Return [x, y] of the center of cell containing provided text 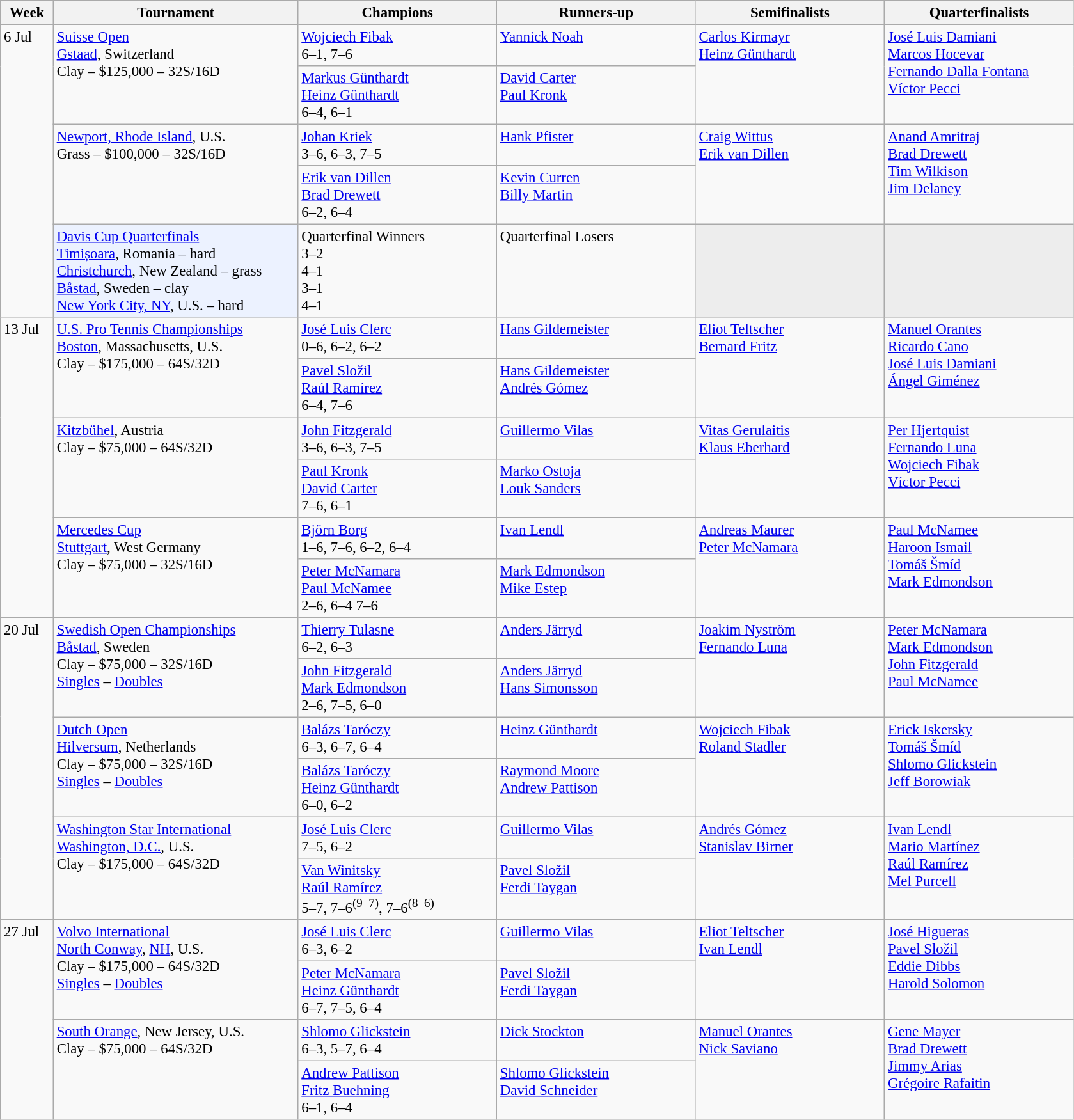
Week [27, 13]
Peter McNamara Paul McNamee 2–6, 6–4 7–6 [398, 588]
Volvo International North Conway, NH, U.S. Clay – $175,000 – 64S/32D Singles – Doubles [175, 970]
Dick Stockton [596, 1040]
Quarterfinalists [979, 13]
John Fitzgerald Mark Edmondson 2–6, 7–5, 6–0 [398, 688]
South Orange, New Jersey, U.S. Clay – $75,000 – 64S/32D [175, 1069]
Semifinalists [790, 13]
Kevin Curren Billy Martin [596, 195]
Ivan Lendl Mario Martínez Raúl Ramírez Mel Purcell [979, 869]
Heinz Günthardt [596, 738]
Paul Kronk David Carter 7–6, 6–1 [398, 488]
John Fitzgerald 3–6, 6–3, 7–5 [398, 439]
José Luis Damiani Marcos Hocevar Fernando Dalla Fontana Víctor Pecci [979, 75]
Wojciech Fibak 6–1, 7–6 [398, 46]
Anand Amritraj Brad Drewett Tim Wilkison Jim Delaney [979, 175]
Per Hjertquist Fernando Luna Wojciech Fibak Víctor Pecci [979, 468]
Erik van Dillen Brad Drewett 6–2, 6–4 [398, 195]
Balázs Taróczy Heinz Günthardt 6–0, 6–2 [398, 788]
Peter McNamara Heinz Günthardt 6–7, 7–5, 6–4 [398, 991]
Suisse OpenGstaad, Switzerland Clay – $125,000 – 32S/16D [175, 75]
Davis Cup Quarterfinals Timișoara, Romania – hardChristchurch, New Zealand – grass Båstad, Sweden – clayNew York City, NY, U.S. – hard [175, 271]
José Higueras Pavel Složil Eddie Dibbs Harold Solomon [979, 970]
Yannick Noah [596, 46]
Swedish Open Championships Båstad, Sweden Clay – $75,000 – 32S/16D Singles – Doubles [175, 667]
Joakim Nyström Fernando Luna [790, 667]
Newport, Rhode Island, U.S. Grass – $100,000 – 32S/16D [175, 175]
Anders Järryd Hans Simonsson [596, 688]
Andrew Pattison Fritz Buehning 6–1, 6–4 [398, 1091]
Peter McNamara Mark Edmondson John Fitzgerald Paul McNamee [979, 667]
Thierry Tulasne 6–2, 6–3 [398, 638]
Quarterfinal Winners 3–2 4–1 3–1 4–1 [398, 271]
Gene Mayer Brad Drewett Jimmy Arias Grégoire Rafaitin [979, 1069]
Balázs Taróczy 6–3, 6–7, 6–4 [398, 738]
Markus Günthardt Heinz Günthardt 6–4, 6–1 [398, 95]
Johan Kriek 3–6, 6–3, 7–5 [398, 146]
13 Jul [27, 467]
Champions [398, 13]
Wojciech Fibak Roland Stadler [790, 767]
David Carter Paul Kronk [596, 95]
Pavel Složil Raúl Ramírez 6–4, 7–6 [398, 388]
Eliot Teltscher Ivan Lendl [790, 970]
Manuel Orantes Ricardo Cano José Luis Damiani Ángel Giménez [979, 367]
José Luis Clerc 0–6, 6–2, 6–2 [398, 338]
Hans Gildemeister [596, 338]
Björn Borg 1–6, 7–6, 6–2, 6–4 [398, 539]
Kitzbühel, Austria Clay – $75,000 – 64S/32D [175, 468]
Carlos Kirmayr Heinz Günthardt [790, 75]
Shlomo Glickstein 6–3, 5–7, 6–4 [398, 1040]
Mercedes Cup Stuttgart, West Germany Clay – $75,000 – 32S/16D [175, 567]
José Luis Clerc 7–5, 6–2 [398, 838]
Mark Edmondson Mike Estep [596, 588]
Dutch Open Hilversum, Netherlands Clay – $75,000 – 32S/16D Singles – Doubles [175, 767]
U.S. Pro Tennis Championships Boston, Massachusetts, U.S. Clay – $175,000 – 64S/32D [175, 367]
José Luis Clerc 6–3, 6–2 [398, 940]
Eliot Teltscher Bernard Fritz [790, 367]
Andreas Maurer Peter McNamara [790, 567]
Hans Gildemeister Andrés Gómez [596, 388]
Runners-up [596, 13]
Craig Wittus Erik van Dillen [790, 175]
Washington Star International Washington, D.C., U.S. Clay – $175,000 – 64S/32D [175, 869]
Vitas Gerulaitis Klaus Eberhard [790, 468]
Marko Ostoja Louk Sanders [596, 488]
Ivan Lendl [596, 539]
20 Jul [27, 769]
Erick Iskersky Tomáš Šmíd Shlomo Glickstein Jeff Borowiak [979, 767]
27 Jul [27, 1020]
Andrés Gómez Stanislav Birner [790, 869]
Quarterfinal Losers [596, 271]
6 Jul [27, 171]
Paul McNamee Haroon Ismail Tomáš Šmíd Mark Edmondson [979, 567]
Van Winitsky Raúl Ramírez 5–7, 7–6(9–7), 7–6(8–6) [398, 889]
Shlomo Glickstein David Schneider [596, 1091]
Manuel Orantes Nick Saviano [790, 1069]
Tournament [175, 13]
Raymond Moore Andrew Pattison [596, 788]
Anders Järryd [596, 638]
Hank Pfister [596, 146]
